Return [X, Y] of the center of cell containing provided text 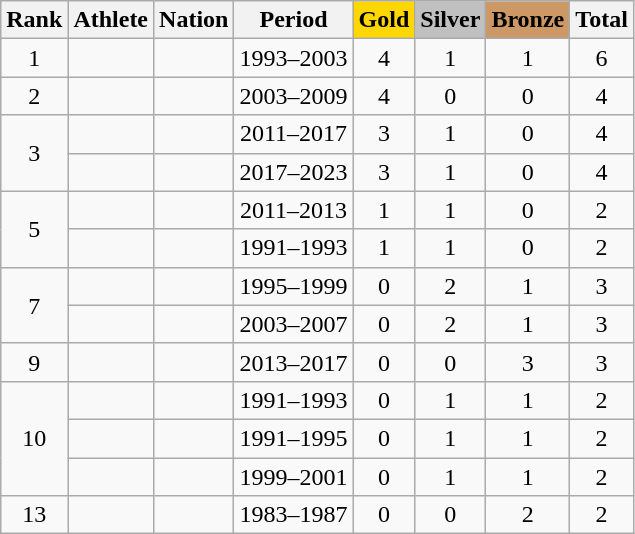
Silver [450, 20]
Period [294, 20]
Nation [194, 20]
7 [34, 305]
Athlete [111, 20]
2011–2017 [294, 134]
2003–2007 [294, 324]
Gold [384, 20]
Total [602, 20]
9 [34, 362]
5 [34, 229]
1983–1987 [294, 515]
1993–2003 [294, 58]
10 [34, 438]
2003–2009 [294, 96]
2013–2017 [294, 362]
1999–2001 [294, 477]
1991–1995 [294, 438]
6 [602, 58]
2017–2023 [294, 172]
2011–2013 [294, 210]
Bronze [528, 20]
1995–1999 [294, 286]
13 [34, 515]
Rank [34, 20]
